Determine the (X, Y) coordinate at the center of the cell enclosing the given text.  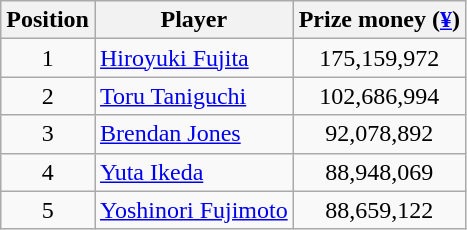
Yuta Ikeda (194, 172)
88,659,122 (379, 210)
Toru Taniguchi (194, 96)
175,159,972 (379, 58)
92,078,892 (379, 134)
102,686,994 (379, 96)
5 (48, 210)
Position (48, 20)
Hiroyuki Fujita (194, 58)
4 (48, 172)
Brendan Jones (194, 134)
3 (48, 134)
1 (48, 58)
Prize money (¥) (379, 20)
2 (48, 96)
88,948,069 (379, 172)
Yoshinori Fujimoto (194, 210)
Player (194, 20)
